Capture the cell that displays the provided text and extract its (X, Y) central coordinate. 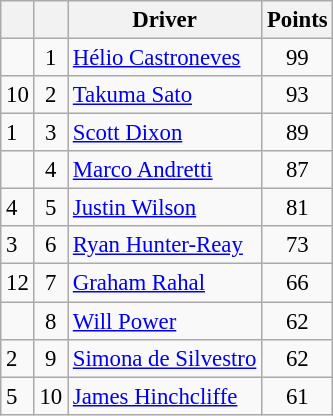
Justin Wilson (165, 208)
James Hinchcliffe (165, 396)
Points (298, 20)
93 (298, 95)
89 (298, 133)
87 (298, 170)
9 (50, 358)
Hélio Castroneves (165, 58)
Simona de Silvestro (165, 358)
8 (50, 321)
66 (298, 283)
Scott Dixon (165, 133)
Marco Andretti (165, 170)
Ryan Hunter-Reay (165, 245)
81 (298, 208)
Takuma Sato (165, 95)
73 (298, 245)
61 (298, 396)
99 (298, 58)
7 (50, 283)
12 (18, 283)
Will Power (165, 321)
6 (50, 245)
Driver (165, 20)
Graham Rahal (165, 283)
